From the cell containing the given text, extract its center point as [x, y] coordinate. 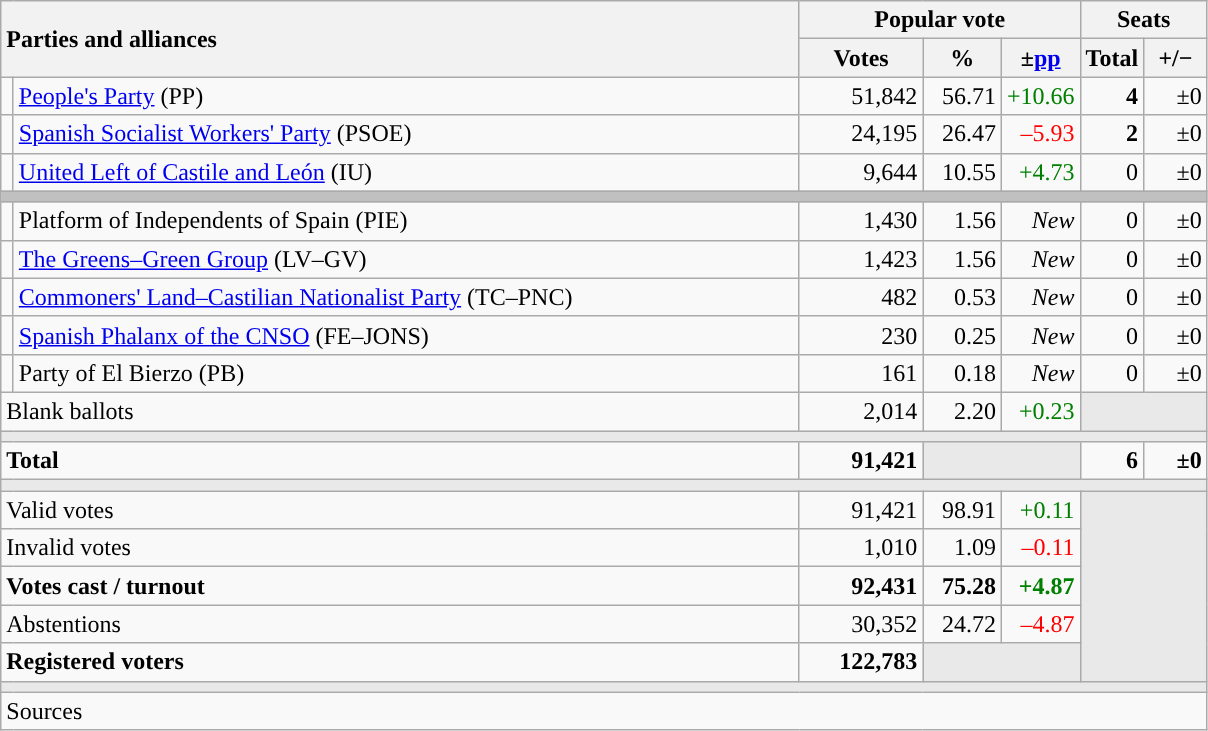
1,010 [861, 548]
Spanish Phalanx of the CNSO (FE–JONS) [406, 335]
230 [861, 335]
+10.66 [1040, 96]
2.20 [962, 411]
0.18 [962, 373]
The Greens–Green Group (LV–GV) [406, 259]
±pp [1040, 58]
+0.23 [1040, 411]
10.55 [962, 172]
98.91 [962, 510]
Commoners' Land–Castilian Nationalist Party (TC–PNC) [406, 297]
Seats [1144, 20]
30,352 [861, 624]
Blank ballots [400, 411]
51,842 [861, 96]
Abstentions [400, 624]
+4.73 [1040, 172]
4 [1112, 96]
Popular vote [940, 20]
Sources [604, 711]
+/− [1176, 58]
482 [861, 297]
122,783 [861, 662]
6 [1112, 461]
24.72 [962, 624]
–0.11 [1040, 548]
Votes [861, 58]
Spanish Socialist Workers' Party (PSOE) [406, 134]
People's Party (PP) [406, 96]
2,014 [861, 411]
1,423 [861, 259]
Parties and alliances [400, 39]
+4.87 [1040, 586]
% [962, 58]
Registered voters [400, 662]
24,195 [861, 134]
+0.11 [1040, 510]
1.09 [962, 548]
–5.93 [1040, 134]
–4.87 [1040, 624]
0.53 [962, 297]
United Left of Castile and León (IU) [406, 172]
75.28 [962, 586]
56.71 [962, 96]
1,430 [861, 221]
Party of El Bierzo (PB) [406, 373]
9,644 [861, 172]
2 [1112, 134]
Votes cast / turnout [400, 586]
26.47 [962, 134]
Invalid votes [400, 548]
92,431 [861, 586]
Platform of Independents of Spain (PIE) [406, 221]
Valid votes [400, 510]
161 [861, 373]
0.25 [962, 335]
